Provide the [X, Y] coordinate of the cell's center where the given text is located.  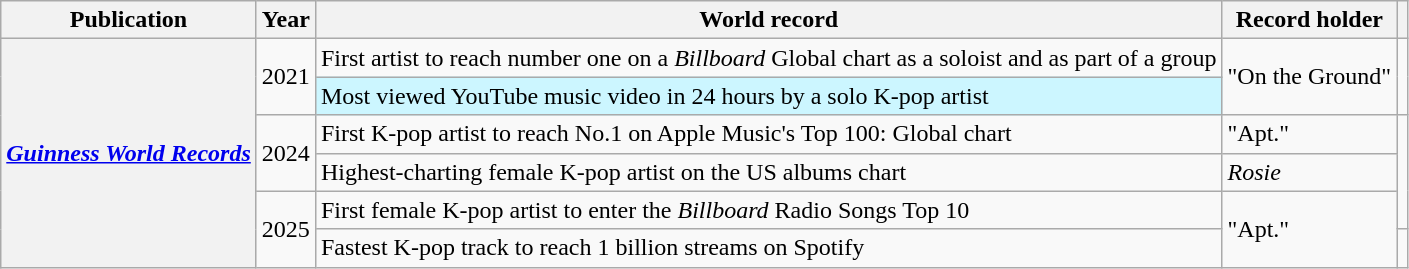
Publication [129, 20]
Year [286, 20]
2025 [286, 229]
"On the Ground" [1310, 77]
Guinness World Records [129, 153]
World record [768, 20]
Highest-charting female K-pop artist on the US albums chart [768, 172]
Record holder [1310, 20]
First K-pop artist to reach No.1 on Apple Music's Top 100: Global chart [768, 134]
2024 [286, 153]
First female K-pop artist to enter the Billboard Radio Songs Top 10 [768, 210]
First artist to reach number one on a Billboard Global chart as a soloist and as part of a group [768, 58]
Most viewed YouTube music video in 24 hours by a solo K-pop artist [768, 96]
Fastest K-pop track to reach 1 billion streams on Spotify [768, 248]
Rosie [1310, 172]
2021 [286, 77]
